Scan for the cell matching the given text and deliver its (x, y) coordinate at center. 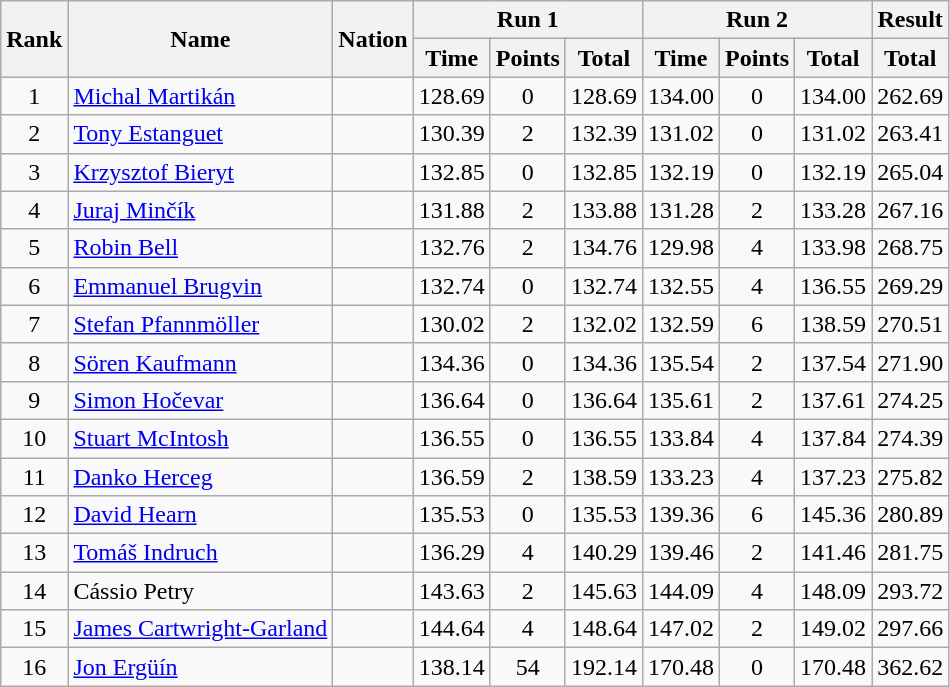
Tomáš Indruch (200, 553)
14 (34, 591)
133.28 (834, 210)
Stuart McIntosh (200, 438)
274.39 (910, 438)
143.63 (452, 591)
131.88 (452, 210)
12 (34, 515)
132.39 (604, 134)
133.84 (680, 438)
133.23 (680, 477)
Stefan Pfannmöller (200, 324)
130.02 (452, 324)
Sören Kaufmann (200, 362)
10 (34, 438)
137.23 (834, 477)
16 (34, 667)
138.14 (452, 667)
5 (34, 248)
268.75 (910, 248)
149.02 (834, 629)
9 (34, 400)
132.02 (604, 324)
11 (34, 477)
133.98 (834, 248)
Run 2 (756, 20)
137.54 (834, 362)
Juraj Minčík (200, 210)
281.75 (910, 553)
129.98 (680, 248)
192.14 (604, 667)
280.89 (910, 515)
Danko Herceg (200, 477)
297.66 (910, 629)
Cássio Petry (200, 591)
Nation (373, 39)
270.51 (910, 324)
131.28 (680, 210)
Tony Estanguet (200, 134)
144.09 (680, 591)
141.46 (834, 553)
David Hearn (200, 515)
144.64 (452, 629)
135.61 (680, 400)
133.88 (604, 210)
Michal Martikán (200, 96)
147.02 (680, 629)
262.69 (910, 96)
132.59 (680, 324)
Robin Bell (200, 248)
136.29 (452, 553)
Name (200, 39)
Emmanuel Brugvin (200, 286)
Jon Ergüín (200, 667)
1 (34, 96)
267.16 (910, 210)
137.61 (834, 400)
274.25 (910, 400)
15 (34, 629)
148.64 (604, 629)
145.36 (834, 515)
134.76 (604, 248)
54 (528, 667)
3 (34, 172)
Rank (34, 39)
Krzysztof Bieryt (200, 172)
265.04 (910, 172)
7 (34, 324)
Simon Hočevar (200, 400)
362.62 (910, 667)
136.59 (452, 477)
140.29 (604, 553)
Result (910, 20)
132.76 (452, 248)
139.46 (680, 553)
293.72 (910, 591)
145.63 (604, 591)
275.82 (910, 477)
James Cartwright-Garland (200, 629)
132.55 (680, 286)
271.90 (910, 362)
13 (34, 553)
137.84 (834, 438)
Run 1 (528, 20)
8 (34, 362)
269.29 (910, 286)
130.39 (452, 134)
148.09 (834, 591)
139.36 (680, 515)
135.54 (680, 362)
263.41 (910, 134)
